Detect which cell encompasses the target text, then output its [x, y] center coordinate. 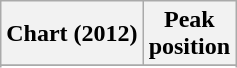
Chart (2012) [72, 34]
Peakposition [189, 34]
